Scan for the cell matching the given text and deliver its (x, y) coordinate at center. 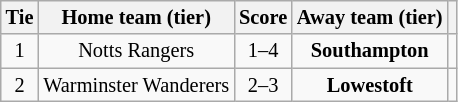
Away team (tier) (370, 17)
2–3 (263, 85)
Lowestoft (370, 85)
1 (20, 51)
Southampton (370, 51)
Tie (20, 17)
Warminster Wanderers (136, 85)
2 (20, 85)
Score (263, 17)
Home team (tier) (136, 17)
1–4 (263, 51)
Notts Rangers (136, 51)
